Locate the cell with the specified text and output its (x, y) center coordinate. 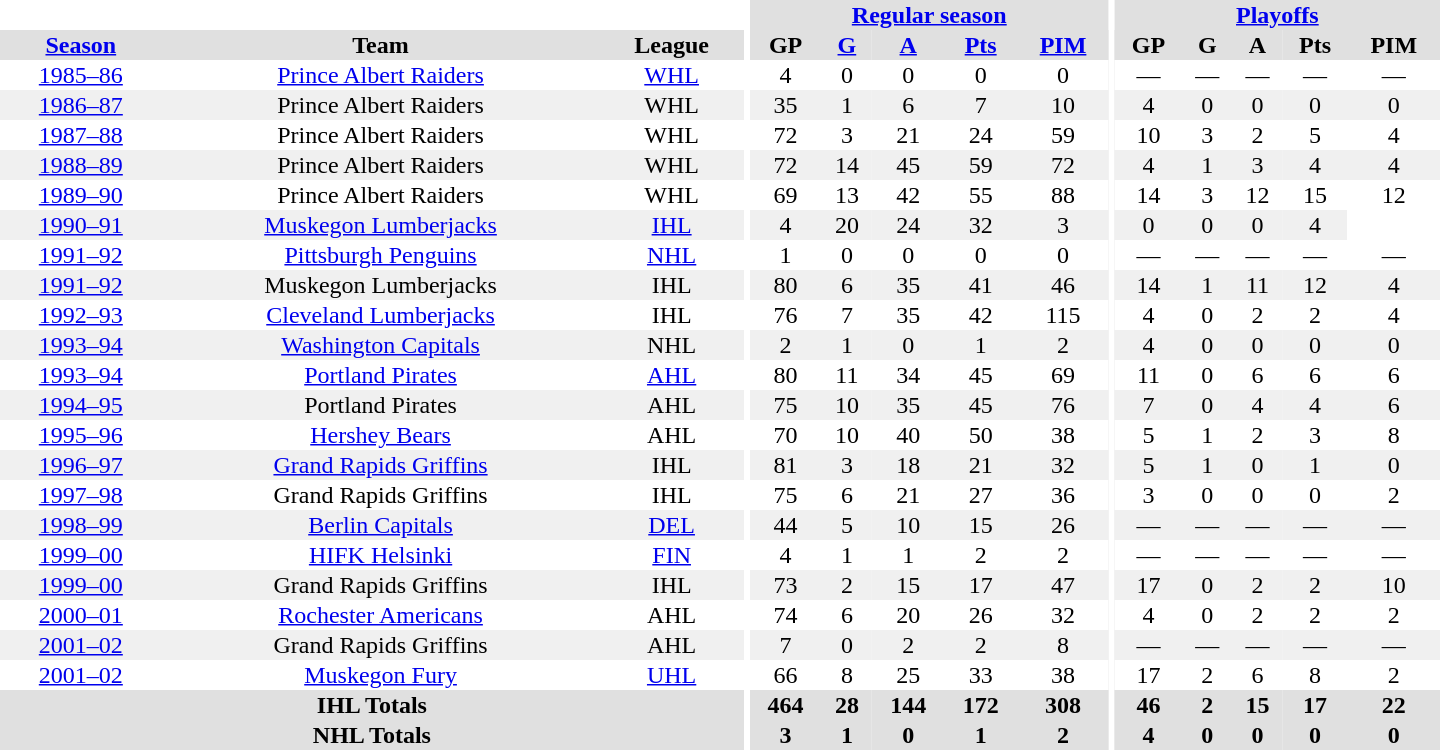
IHL Totals (372, 705)
50 (980, 435)
Team (381, 45)
27 (980, 495)
2000–01 (81, 615)
1992–93 (81, 315)
UHL (671, 675)
Washington Capitals (381, 345)
464 (785, 705)
NHL Totals (372, 735)
FIN (671, 555)
HIFK Helsinki (381, 555)
81 (785, 465)
44 (785, 525)
88 (1063, 195)
Hershey Bears (381, 435)
Muskegon Fury (381, 675)
74 (785, 615)
1994–95 (81, 405)
1995–96 (81, 435)
55 (980, 195)
66 (785, 675)
1988–89 (81, 165)
115 (1063, 315)
Season (81, 45)
1989–90 (81, 195)
1987–88 (81, 135)
1996–97 (81, 465)
47 (1063, 585)
172 (980, 705)
25 (908, 675)
Rochester Americans (381, 615)
41 (980, 285)
22 (1394, 705)
70 (785, 435)
34 (908, 375)
33 (980, 675)
144 (908, 705)
18 (908, 465)
1986–87 (81, 105)
Cleveland Lumberjacks (381, 315)
League (671, 45)
28 (847, 705)
73 (785, 585)
1990–91 (81, 225)
Playoffs (1278, 15)
Pittsburgh Penguins (381, 255)
40 (908, 435)
DEL (671, 525)
1998–99 (81, 525)
1997–98 (81, 495)
Regular season (929, 15)
1985–86 (81, 75)
Berlin Capitals (381, 525)
13 (847, 195)
36 (1063, 495)
308 (1063, 705)
